Locate the cell with the specified text and output its [X, Y] center coordinate. 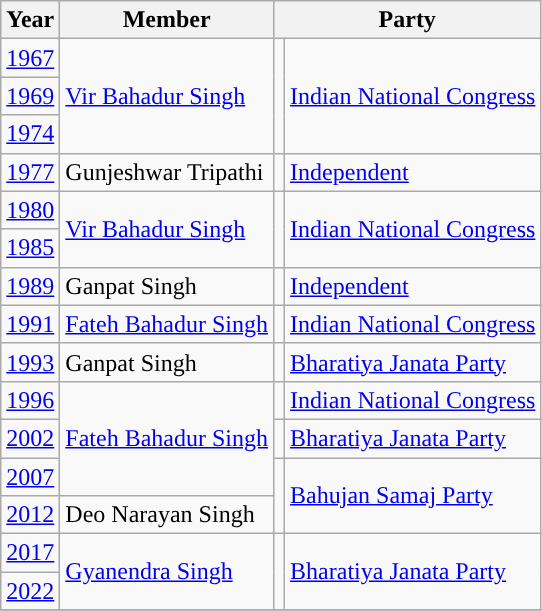
1991 [30, 324]
1996 [30, 400]
Gyanendra Singh [167, 572]
1967 [30, 58]
Party [408, 20]
2012 [30, 515]
1980 [30, 210]
1989 [30, 286]
2002 [30, 438]
Gunjeshwar Tripathi [167, 172]
Deo Narayan Singh [167, 515]
1985 [30, 248]
1977 [30, 172]
1993 [30, 362]
2017 [30, 553]
Bahujan Samaj Party [413, 496]
Member [167, 20]
2007 [30, 477]
2022 [30, 591]
1974 [30, 134]
1969 [30, 96]
Year [30, 20]
